Scan for the cell matching the given text and deliver its [X, Y] coordinate at center. 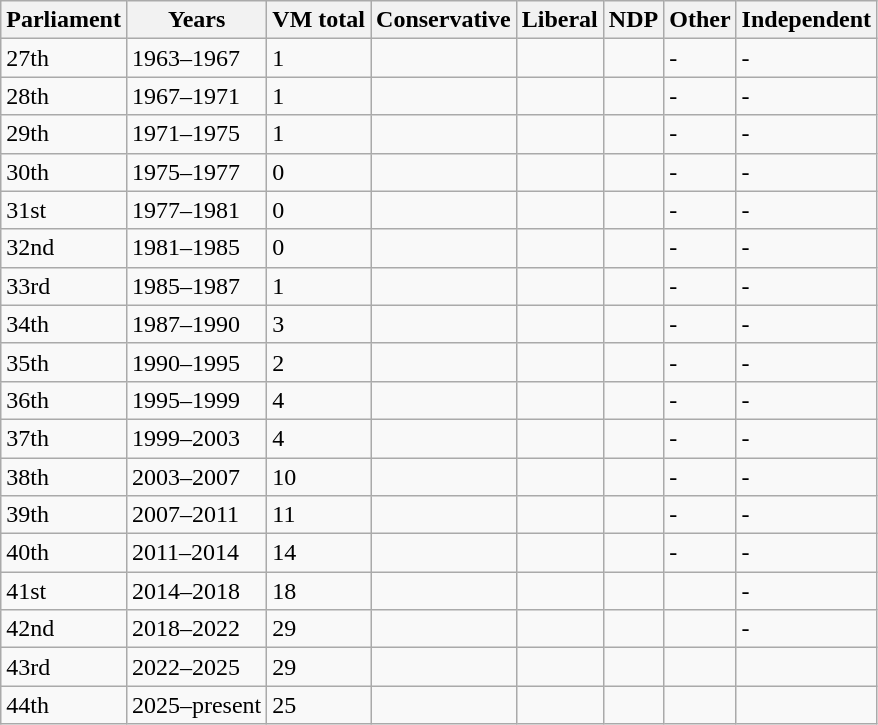
31st [64, 210]
36th [64, 400]
1985–1987 [196, 286]
Independent [806, 20]
Parliament [64, 20]
2018–2022 [196, 629]
10 [319, 477]
1977–1981 [196, 210]
39th [64, 515]
29th [64, 134]
34th [64, 324]
40th [64, 553]
42nd [64, 629]
1990–1995 [196, 362]
44th [64, 705]
35th [64, 362]
1975–1977 [196, 172]
2022–2025 [196, 667]
2 [319, 362]
33rd [64, 286]
3 [319, 324]
41st [64, 591]
2003–2007 [196, 477]
1987–1990 [196, 324]
37th [64, 438]
43rd [64, 667]
32nd [64, 248]
Years [196, 20]
2025–present [196, 705]
Other [700, 20]
Liberal [560, 20]
14 [319, 553]
1971–1975 [196, 134]
2007–2011 [196, 515]
Conservative [444, 20]
27th [64, 58]
1995–1999 [196, 400]
25 [319, 705]
11 [319, 515]
18 [319, 591]
28th [64, 96]
1981–1985 [196, 248]
2014–2018 [196, 591]
NDP [633, 20]
38th [64, 477]
30th [64, 172]
1967–1971 [196, 96]
1999–2003 [196, 438]
2011–2014 [196, 553]
1963–1967 [196, 58]
VM total [319, 20]
